From the cell containing the given text, extract its center point as [X, Y] coordinate. 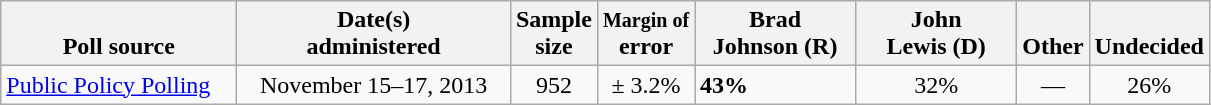
Poll source [119, 34]
43% [776, 85]
November 15–17, 2013 [374, 85]
32% [936, 85]
BradJohnson (R) [776, 34]
Samplesize [554, 34]
952 [554, 85]
JohnLewis (D) [936, 34]
Margin oferror [646, 34]
Undecided [1149, 34]
Other [1053, 34]
Public Policy Polling [119, 85]
— [1053, 85]
26% [1149, 85]
Date(s)administered [374, 34]
± 3.2% [646, 85]
